Extract the (X, Y) coordinate from the center of the cell holding the provided text.  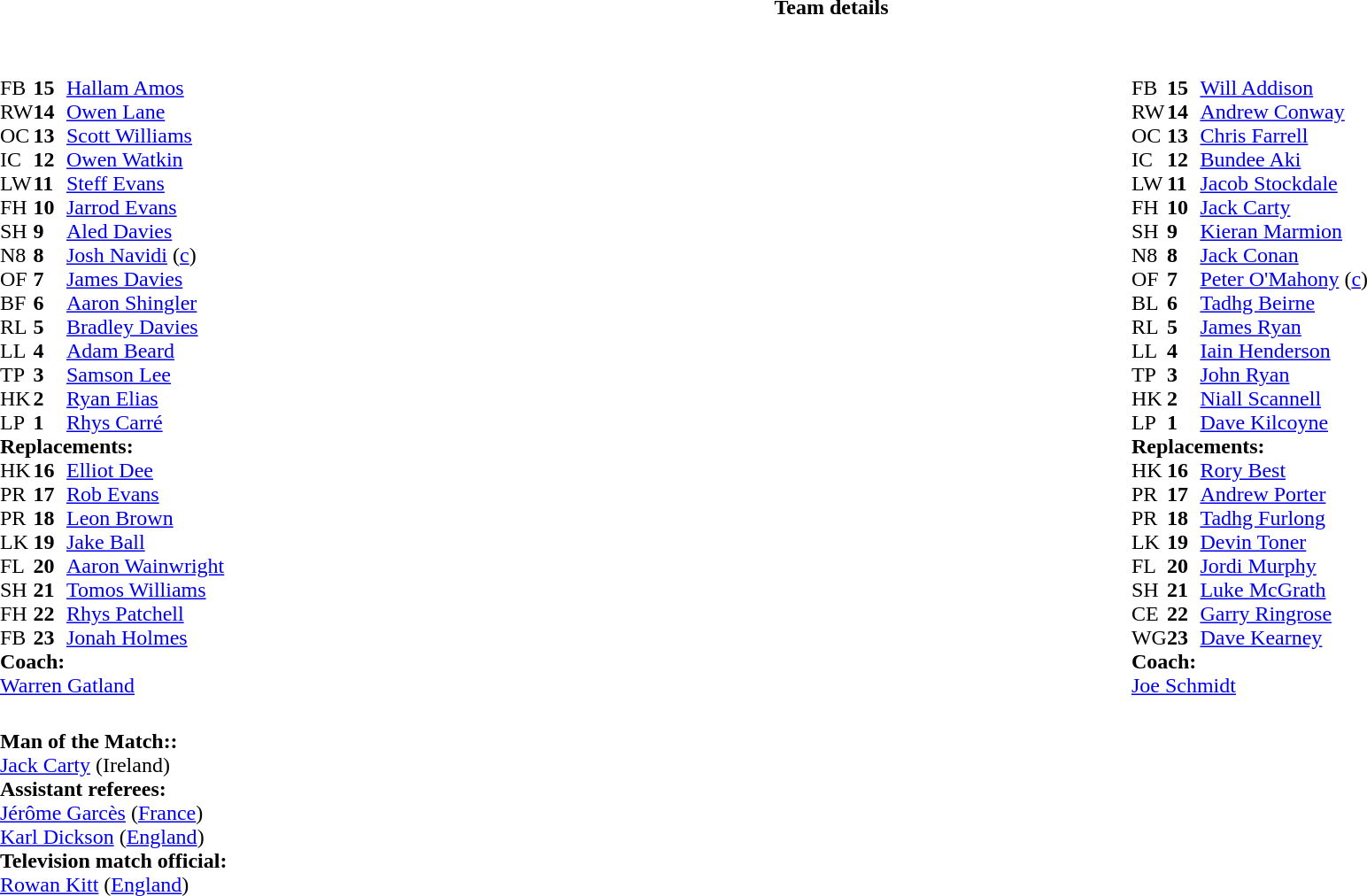
WG (1149, 637)
Owen Watkin (145, 159)
Bradley Davies (145, 328)
Rhys Patchell (145, 614)
Jarrod Evans (145, 207)
Ryan Elias (145, 398)
BF (17, 303)
Steff Evans (145, 184)
Replacements: (112, 446)
James Davies (145, 280)
Coach: (112, 662)
Owen Lane (145, 112)
Rhys Carré (145, 423)
Jonah Holmes (145, 637)
Aled Davies (145, 232)
Aaron Shingler (145, 303)
Samson Lee (145, 375)
Tomos Williams (145, 590)
Warren Gatland (112, 685)
Scott Williams (145, 136)
Elliot Dee (145, 471)
Adam Beard (145, 351)
BL (1149, 303)
Aaron Wainwright (145, 567)
Jake Ball (145, 542)
Josh Navidi (c) (145, 255)
Leon Brown (145, 519)
Hallam Amos (145, 89)
Rob Evans (145, 494)
CE (1149, 614)
